Return (x, y) of the center of cell containing provided text 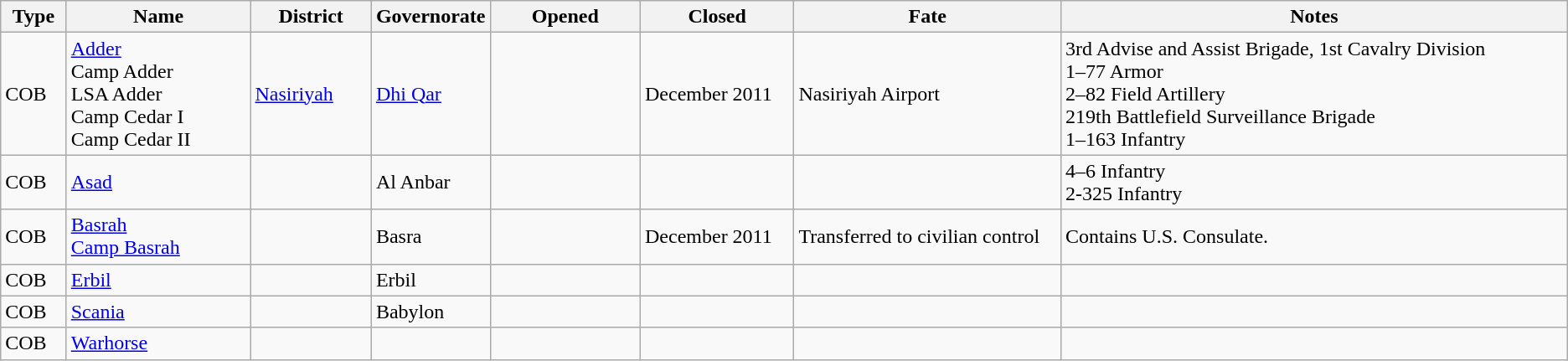
Warhorse (158, 343)
Name (158, 17)
Nasiriyah Airport (928, 94)
4–6 Infantry2-325 Infantry (1313, 183)
Asad (158, 183)
3rd Advise and Assist Brigade, 1st Cavalry Division1–77 Armor2–82 Field Artillery219th Battlefield Surveillance Brigade1–163 Infantry (1313, 94)
Nasiriyah (311, 94)
Type (34, 17)
Al Anbar (431, 183)
Dhi Qar (431, 94)
Fate (928, 17)
Scania (158, 312)
Transferred to civilian control (928, 236)
Contains U.S. Consulate. (1313, 236)
AdderCamp AdderLSA AdderCamp Cedar ICamp Cedar II (158, 94)
Opened (565, 17)
Closed (717, 17)
Babylon (431, 312)
Notes (1313, 17)
BasrahCamp Basrah (158, 236)
Governorate (431, 17)
Basra (431, 236)
District (311, 17)
